Locate the cell with the specified text and output its (X, Y) center coordinate. 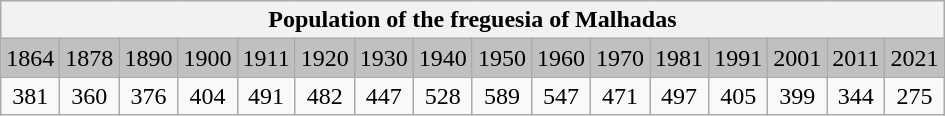
376 (148, 96)
471 (620, 96)
497 (680, 96)
528 (442, 96)
482 (324, 96)
404 (208, 96)
1991 (738, 58)
344 (856, 96)
547 (560, 96)
2001 (798, 58)
491 (266, 96)
1911 (266, 58)
1930 (384, 58)
1900 (208, 58)
1950 (502, 58)
1864 (30, 58)
381 (30, 96)
1920 (324, 58)
1981 (680, 58)
399 (798, 96)
405 (738, 96)
1970 (620, 58)
360 (90, 96)
447 (384, 96)
Population of the freguesia of Malhadas (472, 20)
1940 (442, 58)
1960 (560, 58)
1878 (90, 58)
2021 (914, 58)
589 (502, 96)
275 (914, 96)
2011 (856, 58)
1890 (148, 58)
